Scan for the cell matching the given text and deliver its (X, Y) coordinate at center. 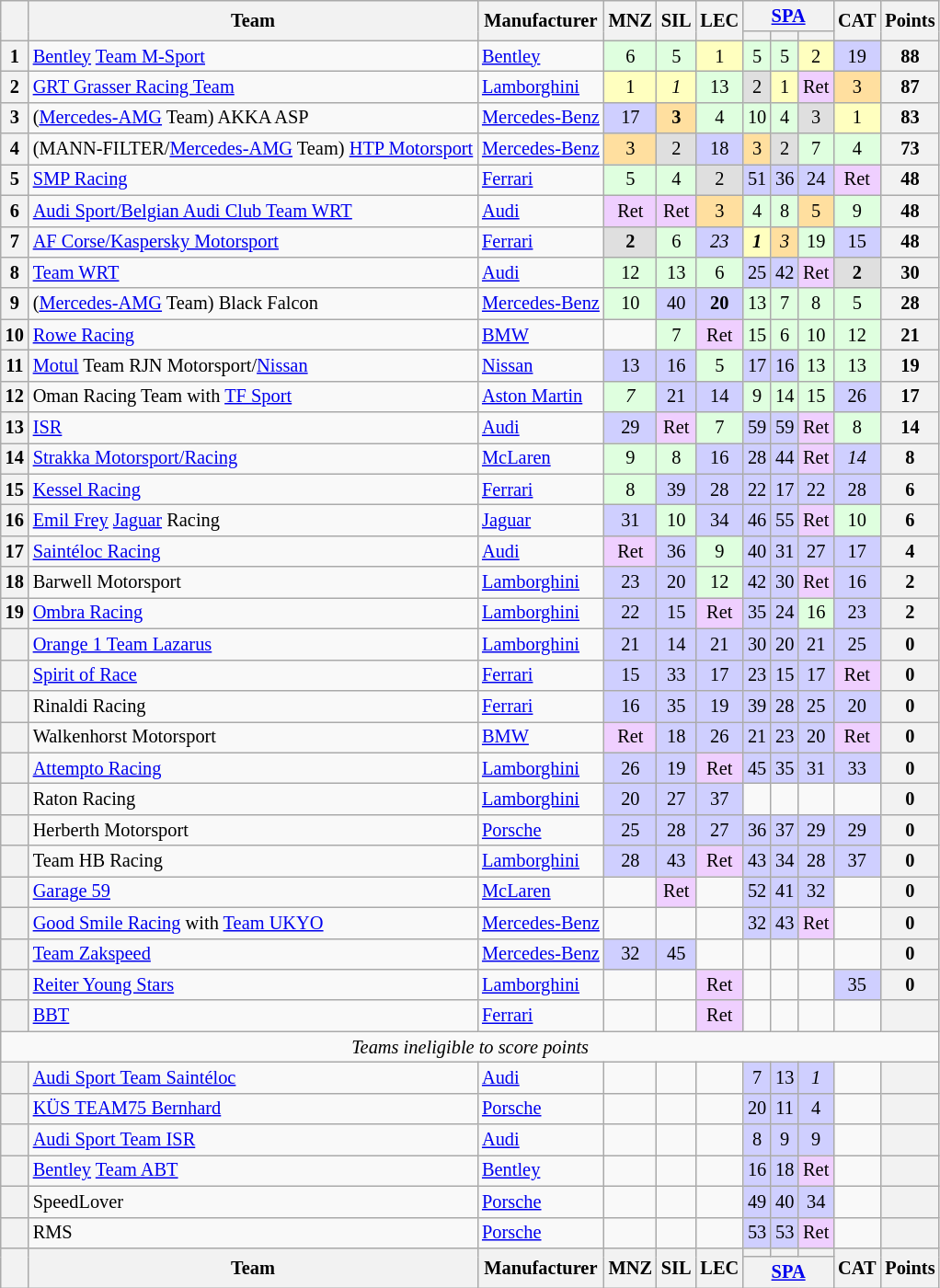
Nissan (541, 365)
87 (910, 86)
AF Corse/Kaspersky Motorsport (253, 242)
Team WRT (253, 272)
Ombra Racing (253, 613)
GRT Grasser Racing Team (253, 86)
Oman Racing Team with TF Sport (253, 397)
(Mercedes-AMG Team) AKKA ASP (253, 118)
Bentley Team M-Sport (253, 56)
Saintéloc Racing (253, 551)
Audi Sport/Belgian Audi Club Team WRT (253, 211)
RMS (253, 1233)
Reiter Young Stars (253, 984)
Emil Frey Jaguar Racing (253, 520)
Raton Racing (253, 799)
Good Smile Racing with Team UKYO (253, 923)
Audi Sport Team ISR (253, 1140)
Kessel Racing (253, 489)
Aston Martin (541, 397)
Garage 59 (253, 891)
52 (757, 891)
Team HB Racing (253, 861)
Herberth Motorsport (253, 830)
88 (910, 56)
83 (910, 118)
Motul Team RJN Motorsport/Nissan (253, 365)
51 (757, 179)
Walkenhorst Motorsport (253, 737)
SpeedLover (253, 1202)
49 (757, 1202)
Orange 1 Team Lazarus (253, 644)
(Mercedes-AMG Team) Black Falcon (253, 304)
Attempto Racing (253, 768)
SMP Racing (253, 179)
Teams ineligible to score points (471, 1047)
Audi Sport Team Saintéloc (253, 1077)
41 (785, 891)
46 (757, 520)
Bentley Team ABT (253, 1170)
Rinaldi Racing (253, 706)
Team Zakspeed (253, 954)
(MANN-FILTER/Mercedes-AMG Team) HTP Motorsport (253, 149)
55 (785, 520)
44 (785, 458)
73 (910, 149)
Strakka Motorsport/Racing (253, 458)
Jaguar (541, 520)
Rowe Racing (253, 335)
Spirit of Race (253, 675)
BBT (253, 1016)
ISR (253, 428)
Barwell Motorsport (253, 582)
KÜS TEAM75 Bernhard (253, 1109)
